Find where the given text appears and provide that cell's center as (x, y) coordinate. 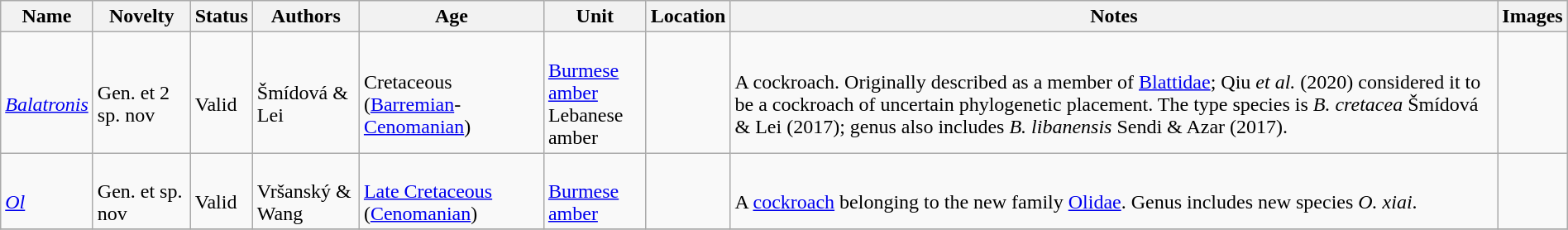
Unit (595, 17)
Gen. et sp. nov (141, 191)
Gen. et 2 sp. nov (141, 93)
Images (1532, 17)
Šmídová & Lei (306, 93)
Novelty (141, 17)
Burmese amber (595, 191)
A cockroach belonging to the new family Olidae. Genus includes new species O. xiai. (1114, 191)
Vršanský & Wang (306, 191)
Cretaceous (Barremian-Cenomanian) (452, 93)
Location (688, 17)
Balatronis (47, 93)
Name (47, 17)
Status (222, 17)
Burmese amber Lebanese amber (595, 93)
Ol (47, 191)
Age (452, 17)
Late Cretaceous (Cenomanian) (452, 191)
Notes (1114, 17)
Authors (306, 17)
